Scan for the cell matching the given text and deliver its [X, Y] coordinate at center. 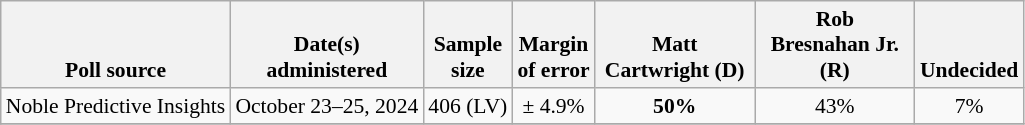
7% [969, 106]
406 (LV) [468, 106]
RobBresnahan Jr. (R) [835, 44]
50% [675, 106]
Poll source [116, 44]
± 4.9% [553, 106]
Undecided [969, 44]
October 23–25, 2024 [326, 106]
43% [835, 106]
Date(s)administered [326, 44]
MattCartwright (D) [675, 44]
Marginof error [553, 44]
Noble Predictive Insights [116, 106]
Samplesize [468, 44]
